For the text-containing cell, return its midpoint in [X, Y] coordinate format. 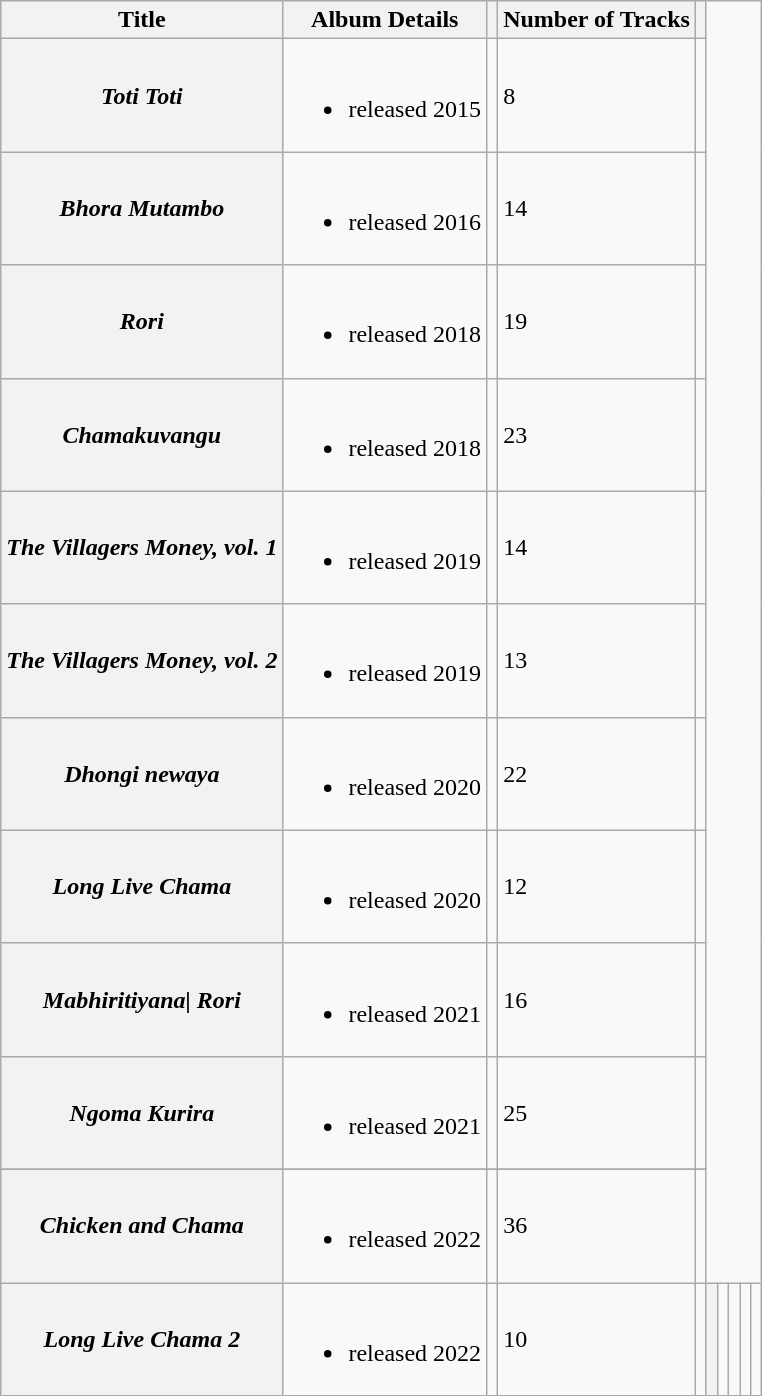
Ngoma Kurira [142, 1112]
25 [597, 1112]
Chicken and Chama [142, 1226]
Chamakuvangu [142, 434]
Number of Tracks [597, 20]
Rori [142, 322]
released 2016 [385, 208]
10 [597, 1338]
19 [597, 322]
13 [597, 660]
36 [597, 1226]
Album Details [385, 20]
Title [142, 20]
16 [597, 1000]
12 [597, 886]
Toti Toti [142, 96]
The Villagers Money, vol. 1 [142, 548]
Long Live Chama [142, 886]
8 [597, 96]
released 2015 [385, 96]
Mabhiritiyana| Rori [142, 1000]
23 [597, 434]
Long Live Chama 2 [142, 1338]
22 [597, 774]
Dhongi newaya [142, 774]
The Villagers Money, vol. 2 [142, 660]
Bhora Mutambo [142, 208]
